Identify which cell holds the provided text, then report its (X, Y) central coordinate. 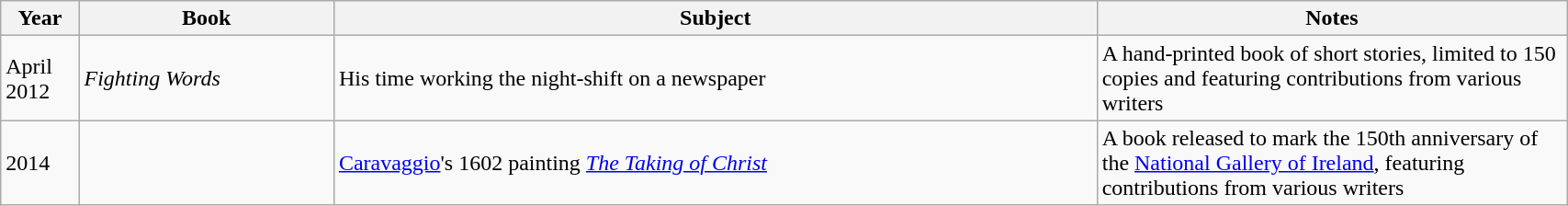
Notes (1332, 18)
Book (206, 18)
His time working the night-shift on a newspaper (715, 78)
2014 (40, 163)
A hand-printed book of short stories, limited to 150 copies and featuring contributions from various writers (1332, 78)
April 2012 (40, 78)
A book released to mark the 150th anniversary of the National Gallery of Ireland, featuring contributions from various writers (1332, 163)
Caravaggio's 1602 painting The Taking of Christ (715, 163)
Fighting Words (206, 78)
Subject (715, 18)
Year (40, 18)
